Capture the cell that displays the provided text and extract its [X, Y] central coordinate. 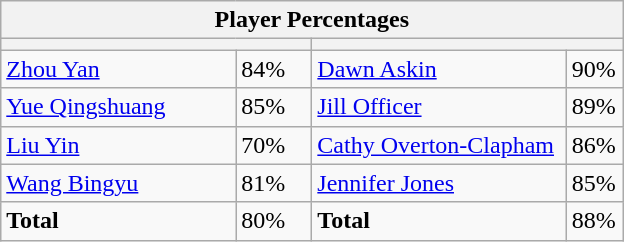
86% [594, 145]
70% [274, 145]
Player Percentages [312, 20]
Cathy Overton-Clapham [439, 145]
Dawn Askin [439, 69]
89% [594, 107]
88% [594, 221]
Jill Officer [439, 107]
Zhou Yan [118, 69]
81% [274, 183]
Yue Qingshuang [118, 107]
90% [594, 69]
Wang Bingyu [118, 183]
80% [274, 221]
Jennifer Jones [439, 183]
Liu Yin [118, 145]
84% [274, 69]
